Pinpoint the cell where the given text exists, returning its [X, Y] midpoint coordinate. 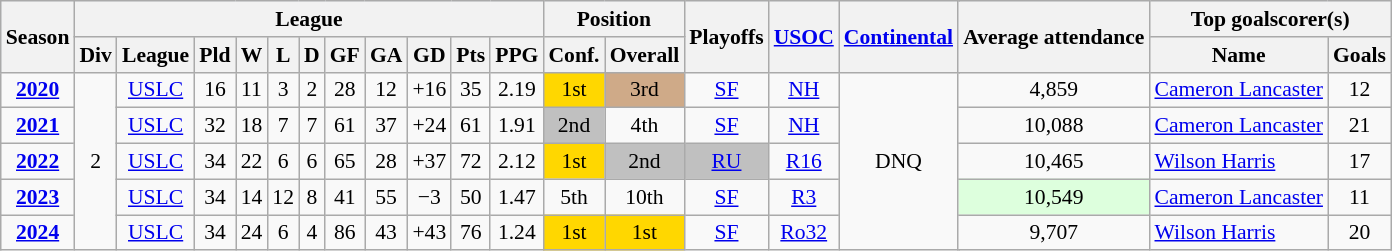
8 [312, 197]
86 [345, 233]
1.24 [516, 233]
4th [645, 126]
GA [386, 55]
Name [1238, 55]
2023 [38, 197]
L [283, 55]
4,859 [1054, 90]
Top goalscorer(s) [1270, 19]
16 [214, 90]
18 [252, 126]
9,707 [1054, 233]
−3 [429, 197]
W [252, 55]
22 [252, 162]
GF [345, 55]
USOC [804, 36]
+24 [429, 126]
D [312, 55]
10,549 [1054, 197]
2021 [38, 126]
32 [214, 126]
3 [283, 90]
Continental [898, 36]
10,465 [1054, 162]
PPG [516, 55]
72 [470, 162]
2024 [38, 233]
76 [470, 233]
2.12 [516, 162]
50 [470, 197]
1.91 [516, 126]
4 [312, 233]
1.47 [516, 197]
R3 [804, 197]
Goals [1360, 55]
55 [386, 197]
21 [1360, 126]
GD [429, 55]
24 [252, 233]
41 [345, 197]
Overall [645, 55]
DNQ [898, 161]
65 [345, 162]
R16 [804, 162]
Pld [214, 55]
2022 [38, 162]
43 [386, 233]
37 [386, 126]
Ro32 [804, 233]
10,088 [1054, 126]
2.19 [516, 90]
3rd [645, 90]
+43 [429, 233]
Playoffs [726, 36]
+16 [429, 90]
35 [470, 90]
Pts [470, 55]
Div [96, 55]
Average attendance [1054, 36]
+37 [429, 162]
5th [574, 197]
Season [38, 36]
14 [252, 197]
20 [1360, 233]
Position [614, 19]
Conf. [574, 55]
17 [1360, 162]
RU [726, 162]
2020 [38, 90]
10th [645, 197]
